From the cell containing the given text, extract its center point as [X, Y] coordinate. 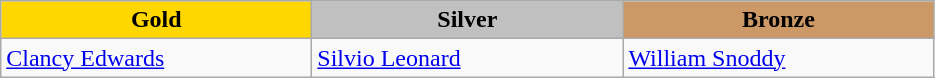
Bronze [778, 20]
Clancy Edwards [156, 58]
William Snoddy [778, 58]
Gold [156, 20]
Silvio Leonard [468, 58]
Silver [468, 20]
